Locate the cell with the specified text and output its (x, y) center coordinate. 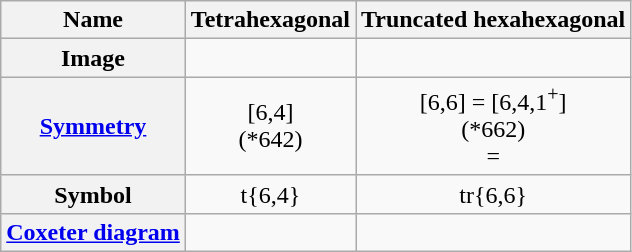
Tetrahexagonal (270, 20)
Name (94, 20)
Symbol (94, 194)
t{6,4} (270, 194)
Symmetry (94, 126)
Coxeter diagram (94, 232)
Image (94, 58)
[6,6] = [6,4,1+](*662) = (494, 126)
Truncated hexahexagonal (494, 20)
tr{6,6} (494, 194)
[6,4](*642) (270, 126)
